Scan for the cell matching the given text and deliver its (X, Y) coordinate at center. 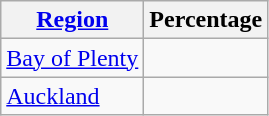
Bay of Plenty (72, 58)
Percentage (206, 20)
Auckland (72, 96)
Region (72, 20)
